Locate the cell with the specified text and output its (X, Y) center coordinate. 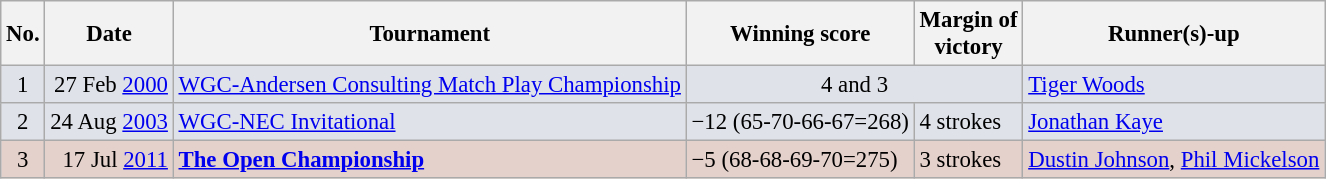
2 (23, 122)
1 (23, 85)
4 strokes (968, 122)
24 Aug 2003 (109, 122)
Jonathan Kaye (1174, 122)
Runner(s)-up (1174, 34)
17 Jul 2011 (109, 160)
Date (109, 34)
Dustin Johnson, Phil Mickelson (1174, 160)
The Open Championship (430, 160)
Tiger Woods (1174, 85)
3 strokes (968, 160)
−12 (65-70-66-67=268) (800, 122)
WGC-Andersen Consulting Match Play Championship (430, 85)
WGC-NEC Invitational (430, 122)
Winning score (800, 34)
4 and 3 (854, 85)
3 (23, 160)
−5 (68-68-69-70=275) (800, 160)
27 Feb 2000 (109, 85)
No. (23, 34)
Margin ofvictory (968, 34)
Tournament (430, 34)
